Locate the cell with the specified text and output its [x, y] center coordinate. 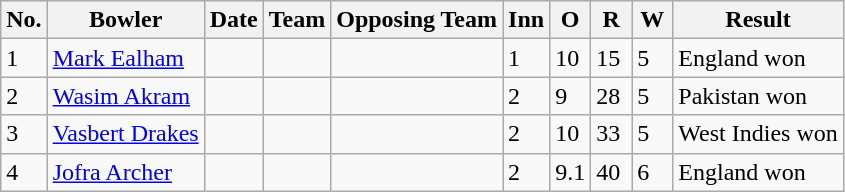
40 [612, 172]
Jofra Archer [126, 172]
Mark Ealham [126, 58]
Vasbert Drakes [126, 134]
Bowler [126, 20]
West Indies won [758, 134]
Wasim Akram [126, 96]
4 [24, 172]
9.1 [570, 172]
W [652, 20]
28 [612, 96]
3 [24, 134]
No. [24, 20]
R [612, 20]
Pakistan won [758, 96]
15 [612, 58]
Result [758, 20]
Team [297, 20]
O [570, 20]
Opposing Team [417, 20]
33 [612, 134]
6 [652, 172]
Date [234, 20]
Inn [526, 20]
9 [570, 96]
